Provide the [x, y] coordinate of the cell's center where the given text is located.  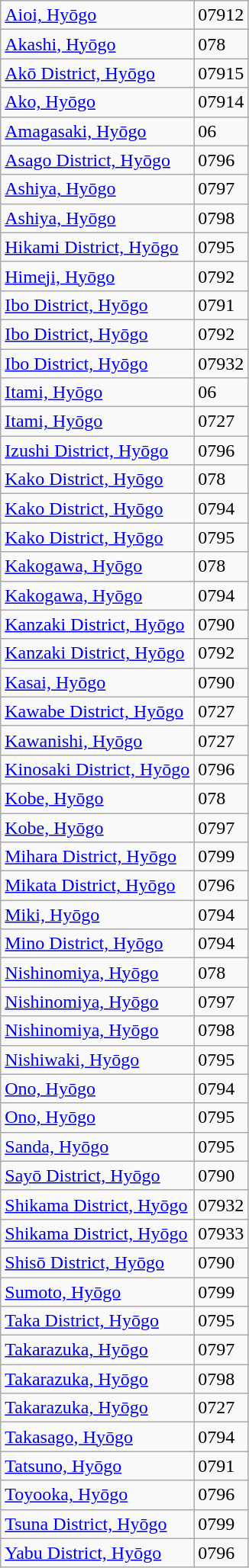
Amagasaki, Hyōgo [98, 131]
Toyooka, Hyōgo [98, 1495]
Akō District, Hyōgo [98, 73]
Yabu District, Hyōgo [98, 1553]
Izushi District, Hyōgo [98, 451]
Kawanishi, Hyōgo [98, 740]
Mihara District, Hyōgo [98, 857]
Shisō District, Hyōgo [98, 1262]
07914 [222, 102]
Tsuna District, Hyōgo [98, 1524]
Tatsuno, Hyōgo [98, 1466]
Kinosaki District, Hyōgo [98, 769]
Sumoto, Hyōgo [98, 1292]
Aioi, Hyōgo [98, 15]
Mikata District, Hyōgo [98, 886]
Ako, Hyōgo [98, 102]
Asago District, Hyōgo [98, 160]
Akashi, Hyōgo [98, 44]
Sayō District, Hyōgo [98, 1175]
Himeji, Hyōgo [98, 276]
07933 [222, 1233]
07915 [222, 73]
Nishiwaki, Hyōgo [98, 1060]
Taka District, Hyōgo [98, 1321]
Takasago, Hyōgo [98, 1437]
Kawabe District, Hyōgo [98, 711]
Kasai, Hyōgo [98, 682]
Hikami District, Hyōgo [98, 247]
Mino District, Hyōgo [98, 944]
07912 [222, 15]
Miki, Hyōgo [98, 915]
Sanda, Hyōgo [98, 1146]
